Return the [x, y] coordinate for the center point of the cell that contains the specified text.  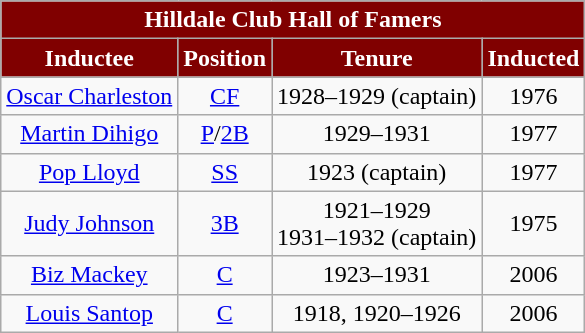
Pop Lloyd [90, 172]
Martin Dihigo [90, 134]
3B [225, 224]
Tenure [377, 58]
1921–19291931–1932 (captain) [377, 224]
1976 [534, 96]
Position [225, 58]
P/2B [225, 134]
SS [225, 172]
Oscar Charleston [90, 96]
1918, 1920–1926 [377, 313]
Inductee [90, 58]
1923 (captain) [377, 172]
Inducted [534, 58]
Biz Mackey [90, 275]
Hilldale Club Hall of Famers [293, 20]
CF [225, 96]
1928–1929 (captain) [377, 96]
Louis Santop [90, 313]
1975 [534, 224]
1923–1931 [377, 275]
1929–1931 [377, 134]
Judy Johnson [90, 224]
